Return (X, Y) of the center of cell containing provided text 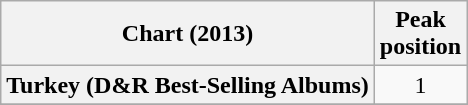
Peakposition (420, 34)
Turkey (D&R Best-Selling Albums) (188, 85)
Chart (2013) (188, 34)
1 (420, 85)
